Return [x, y] of the center of cell containing provided text 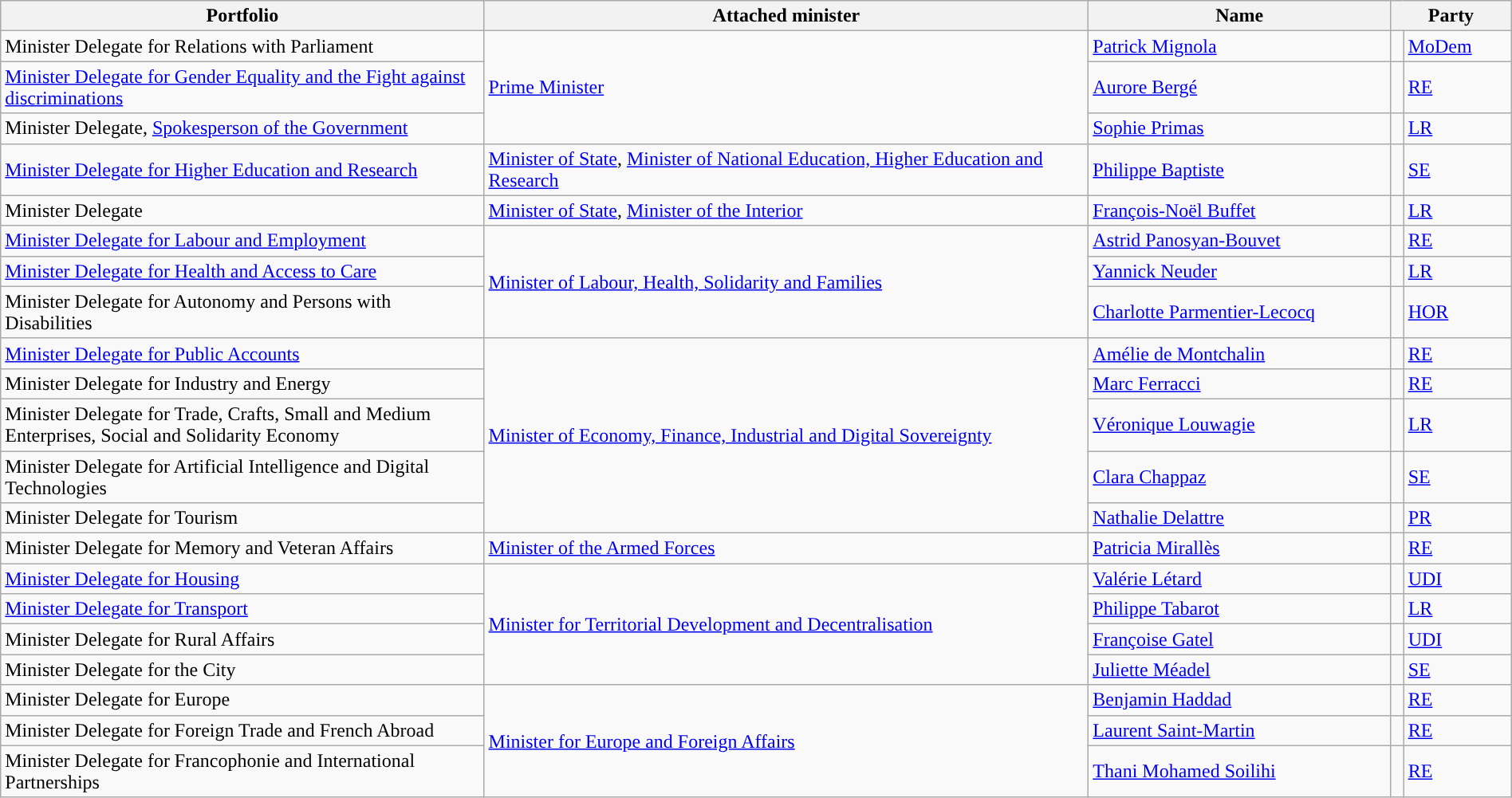
Party [1451, 16]
Philippe Baptiste [1239, 169]
Minister Delegate for Housing [242, 579]
Minister of State, Minister of National Education, Higher Education and Research [786, 169]
PR [1458, 518]
Thani Mohamed Soilihi [1239, 772]
Amélie de Montchalin [1239, 353]
Aurore Bergé [1239, 88]
Minister Delegate for Labour and Employment [242, 241]
Minister Delegate for Industry and Energy [242, 383]
Minister Delegate for Higher Education and Research [242, 169]
Minister Delegate for Artificial Intelligence and Digital Technologies [242, 477]
Charlotte Parmentier-Lecocq [1239, 313]
Minister of Labour, Health, Solidarity and Families [786, 282]
Marc Ferracci [1239, 383]
Valérie Létard [1239, 579]
Minister Delegate for Francophonie and International Partnerships [242, 772]
Minister Delegate for Transport [242, 609]
Minister Delegate for Gender Equality and the Fight against discriminations [242, 88]
Minister Delegate for Europe [242, 700]
Minister Delegate for Autonomy and Persons with Disabilities [242, 313]
Philippe Tabarot [1239, 609]
Portfolio [242, 16]
Attached minister [786, 16]
Minister of State, Minister of the Interior [786, 210]
Minister Delegate [242, 210]
François-Noël Buffet [1239, 210]
Patrick Mignola [1239, 46]
MoDem [1458, 46]
Nathalie Delattre [1239, 518]
Minister of the Armed Forces [786, 548]
Françoise Gatel [1239, 639]
Astrid Panosyan-Bouvet [1239, 241]
Minister Delegate for Public Accounts [242, 353]
Minister Delegate for Memory and Veteran Affairs [242, 548]
Minister for Territorial Development and Decentralisation [786, 624]
Name [1239, 16]
Minister Delegate for Rural Affairs [242, 639]
Minister for Europe and Foreign Affairs [786, 741]
Sophie Primas [1239, 128]
Minister Delegate for Tourism [242, 518]
Minister Delegate, Spokesperson of the Government [242, 128]
Benjamin Haddad [1239, 700]
Minister Delegate for Trade, Crafts, Small and Medium Enterprises, Social and Solidarity Economy [242, 424]
Véronique Louwagie [1239, 424]
Minister Delegate for Foreign Trade and French Abroad [242, 730]
Minister of Economy, Finance, Industrial and Digital Sovereignty [786, 435]
Minister Delegate for the City [242, 670]
Prime Minister [786, 88]
Patricia Mirallès [1239, 548]
Yannick Neuder [1239, 271]
HOR [1458, 313]
Minister Delegate for Health and Access to Care [242, 271]
Juliette Méadel [1239, 670]
Clara Chappaz [1239, 477]
Laurent Saint-Martin [1239, 730]
Minister Delegate for Relations with Parliament [242, 46]
